Return (x, y) of the center of cell containing provided text 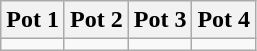
Pot 2 (96, 20)
Pot 1 (33, 20)
Pot 4 (224, 20)
Pot 3 (160, 20)
